Search for the cell housing the specified text and yield its (X, Y) center coordinate. 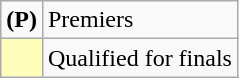
(P) (22, 20)
Premiers (140, 20)
Qualified for finals (140, 58)
